For the text-containing cell, return its midpoint in (x, y) coordinate format. 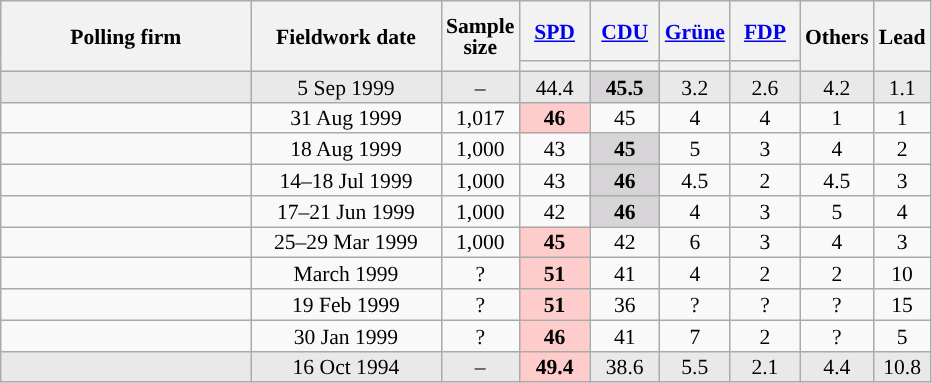
25–29 Mar 1999 (346, 242)
31 Aug 1999 (346, 118)
16 Oct 1994 (346, 366)
18 Aug 1999 (346, 150)
17–21 Jun 1999 (346, 212)
5 Sep 1999 (346, 86)
38.6 (625, 366)
19 Feb 1999 (346, 304)
44.4 (554, 86)
4.4 (837, 366)
5.5 (695, 366)
2.6 (765, 86)
Fieldwork date (346, 36)
36 (625, 304)
3.2 (695, 86)
45.5 (625, 86)
Samplesize (480, 36)
1,017 (480, 118)
10 (902, 274)
Polling firm (126, 36)
Lead (902, 36)
4.2 (837, 86)
March 1999 (346, 274)
SPD (554, 31)
1.1 (902, 86)
14–18 Jul 1999 (346, 180)
Grüne (695, 31)
FDP (765, 31)
15 (902, 304)
CDU (625, 31)
7 (695, 336)
30 Jan 1999 (346, 336)
49.4 (554, 366)
10.8 (902, 366)
2.1 (765, 366)
Others (837, 36)
6 (695, 242)
